Detect which cell encompasses the target text, then output its [X, Y] center coordinate. 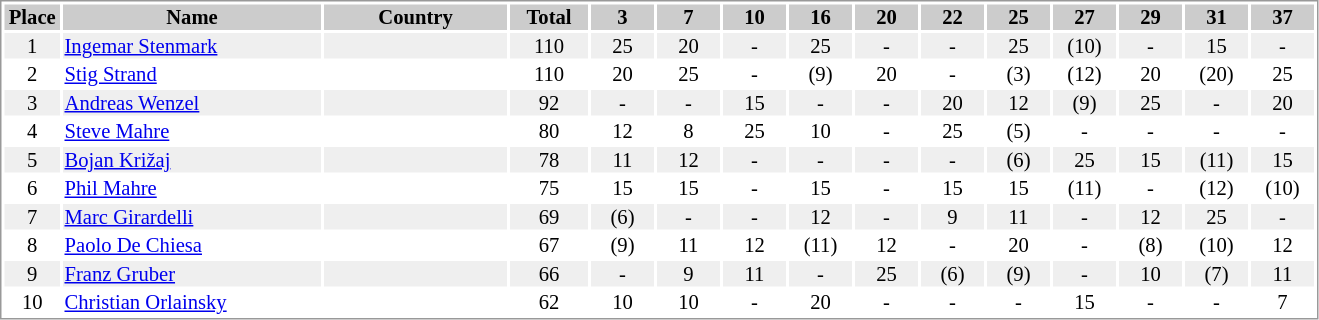
Country [416, 17]
Franz Gruber [192, 274]
6 [32, 189]
29 [1150, 17]
31 [1216, 17]
5 [32, 160]
67 [549, 245]
69 [549, 217]
Bojan Križaj [192, 160]
(8) [1150, 245]
1 [32, 46]
92 [549, 103]
(20) [1216, 75]
66 [549, 274]
16 [820, 17]
Marc Girardelli [192, 217]
Name [192, 17]
80 [549, 131]
Steve Mahre [192, 131]
27 [1084, 17]
4 [32, 131]
(5) [1018, 131]
Andreas Wenzel [192, 103]
37 [1282, 17]
75 [549, 189]
(3) [1018, 75]
Christian Orlainsky [192, 303]
(7) [1216, 274]
Stig Strand [192, 75]
Paolo De Chiesa [192, 245]
2 [32, 75]
62 [549, 303]
Phil Mahre [192, 189]
78 [549, 160]
Ingemar Stenmark [192, 46]
22 [952, 17]
Place [32, 17]
Total [549, 17]
